Find where the given text appears and provide that cell's center as [X, Y] coordinate. 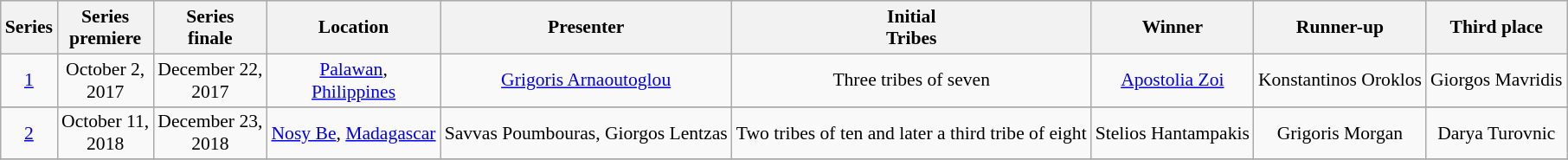
Two tribes of ten and later a third tribe of eight [912, 133]
October 11, 2018 [106, 133]
Series premiere [106, 28]
Presenter [587, 28]
Grigoris Arnaoutoglou [587, 80]
2 [29, 133]
Apostolia Zoi [1173, 80]
Series [29, 28]
Grigoris Morgan [1340, 133]
Savvas Poumbouras, Giorgos Lentzas [587, 133]
Winner [1173, 28]
Nosy Be, Madagascar [353, 133]
Stelios Hantampakis [1173, 133]
Three tribes of seven [912, 80]
Series finale [209, 28]
December 22, 2017 [209, 80]
Giorgos Mavridis [1497, 80]
Palawan, Philippines [353, 80]
InitialTribes [912, 28]
Location [353, 28]
Third place [1497, 28]
1 [29, 80]
December 23,2018 [209, 133]
Runner-up [1340, 28]
Konstantinos Oroklos [1340, 80]
Darya Turovnic [1497, 133]
October 2, 2017 [106, 80]
